Find where the given text appears and provide that cell's center as [x, y] coordinate. 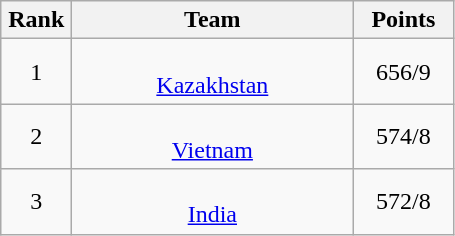
Rank [36, 20]
Vietnam [212, 136]
656/9 [404, 72]
574/8 [404, 136]
3 [36, 202]
Points [404, 20]
2 [36, 136]
Kazakhstan [212, 72]
1 [36, 72]
India [212, 202]
572/8 [404, 202]
Team [212, 20]
